Determine the (x, y) coordinate at the center of the cell enclosing the given text.  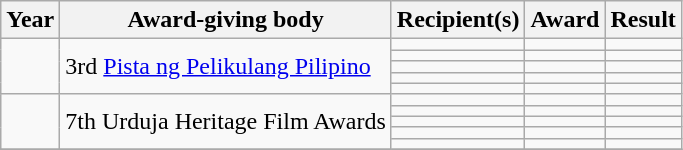
Recipient(s) (458, 20)
7th Urduja Heritage Film Awards (226, 122)
3rd Pista ng Pelikulang Pilipino (226, 66)
Award (565, 20)
Result (643, 20)
Award-giving body (226, 20)
Year (30, 20)
